Output the [X, Y] coordinate of the center of the cell containing the given text.  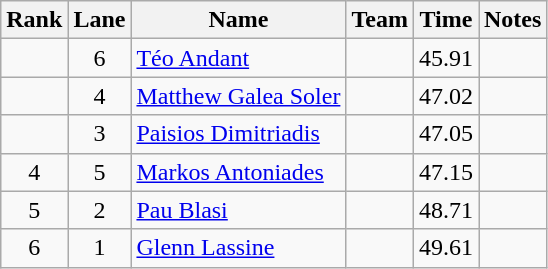
Matthew Galea Soler [238, 96]
Name [238, 20]
1 [100, 248]
47.15 [446, 172]
Time [446, 20]
47.02 [446, 96]
Rank [34, 20]
Pau Blasi [238, 210]
2 [100, 210]
45.91 [446, 58]
49.61 [446, 248]
Markos Antoniades [238, 172]
Team [380, 20]
47.05 [446, 134]
Téo Andant [238, 58]
Glenn Lassine [238, 248]
Lane [100, 20]
48.71 [446, 210]
3 [100, 134]
Notes [512, 20]
Paisios Dimitriadis [238, 134]
